Identify which cell holds the provided text, then report its (x, y) central coordinate. 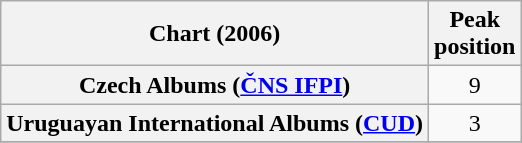
9 (475, 85)
3 (475, 123)
Uruguayan International Albums (CUD) (215, 123)
Peakposition (475, 34)
Chart (2006) (215, 34)
Czech Albums (ČNS IFPI) (215, 85)
